Provide the (X, Y) coordinate of the cell's center where the given text is located.  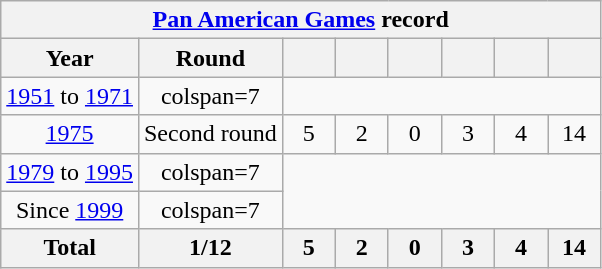
Total (70, 248)
1975 (70, 134)
Round (210, 58)
Since 1999 (70, 210)
Second round (210, 134)
Year (70, 58)
1/12 (210, 248)
1979 to 1995 (70, 172)
1951 to 1971 (70, 96)
Pan American Games record (301, 20)
